Return [x, y] of the center of cell containing provided text 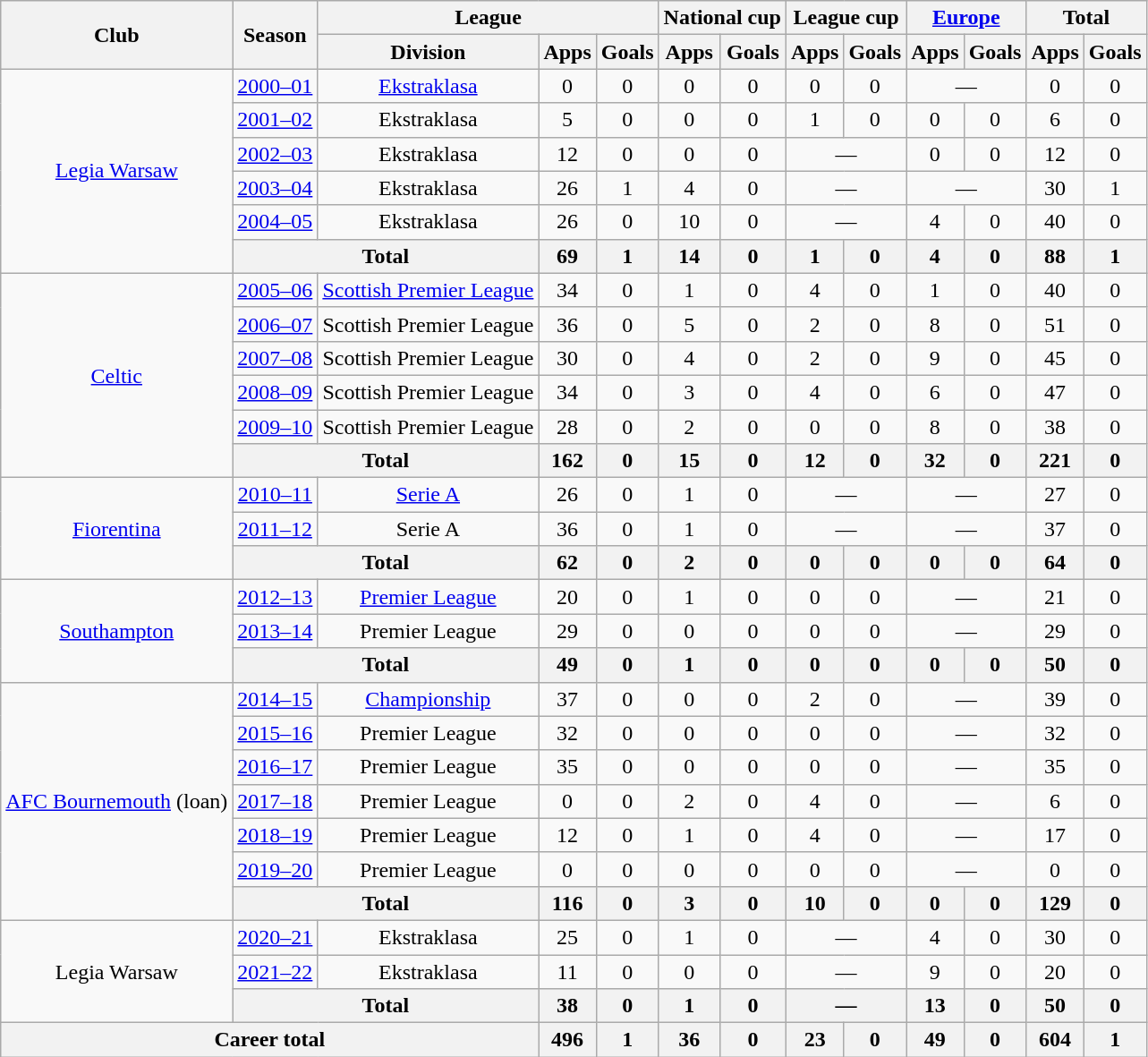
51 [1055, 324]
25 [567, 937]
2006–07 [276, 324]
604 [1055, 1040]
221 [1055, 461]
13 [935, 1006]
14 [689, 256]
2010–11 [276, 495]
Europe [966, 18]
Club [116, 35]
2014–15 [276, 699]
Southampton [116, 631]
2020–21 [276, 937]
League [489, 18]
17 [1055, 835]
45 [1055, 358]
2013–14 [276, 631]
27 [1055, 495]
2009–10 [276, 427]
23 [814, 1040]
2008–09 [276, 392]
2018–19 [276, 835]
39 [1055, 699]
21 [1055, 597]
2002–03 [276, 154]
League cup [846, 18]
2021–22 [276, 971]
2012–13 [276, 597]
2003–04 [276, 188]
62 [567, 563]
2001–02 [276, 120]
69 [567, 256]
15 [689, 461]
2004–05 [276, 222]
162 [567, 461]
2007–08 [276, 358]
88 [1055, 256]
Season [276, 35]
47 [1055, 392]
2011–12 [276, 529]
2019–20 [276, 869]
AFC Bournemouth (loan) [116, 801]
National cup [722, 18]
2015–16 [276, 733]
Celtic [116, 375]
129 [1055, 903]
64 [1055, 563]
2016–17 [276, 767]
Fiorentina [116, 529]
2000–01 [276, 86]
Division [428, 52]
Career total [270, 1040]
116 [567, 903]
28 [567, 427]
11 [567, 971]
2017–18 [276, 801]
496 [567, 1040]
2005–06 [276, 290]
Championship [428, 699]
